Output the [x, y] coordinate of the center of the cell containing the given text.  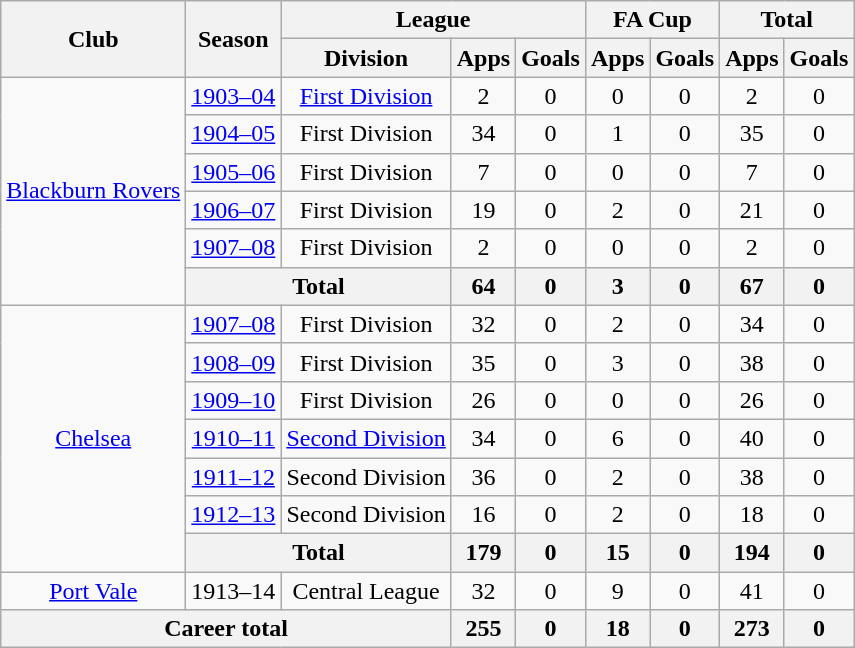
273 [752, 629]
67 [752, 286]
179 [483, 553]
9 [617, 591]
1904–05 [234, 134]
1913–14 [234, 591]
1 [617, 134]
255 [483, 629]
Chelsea [94, 438]
Blackburn Rovers [94, 191]
Central League [366, 591]
1909–10 [234, 400]
Port Vale [94, 591]
Career total [226, 629]
194 [752, 553]
64 [483, 286]
19 [483, 210]
1903–04 [234, 96]
League [434, 20]
Season [234, 39]
6 [617, 438]
36 [483, 477]
1908–09 [234, 362]
16 [483, 515]
1906–07 [234, 210]
40 [752, 438]
15 [617, 553]
1905–06 [234, 172]
FA Cup [652, 20]
41 [752, 591]
1910–11 [234, 438]
1911–12 [234, 477]
21 [752, 210]
Club [94, 39]
Division [366, 58]
1912–13 [234, 515]
